From the cell containing the given text, extract its center point as [x, y] coordinate. 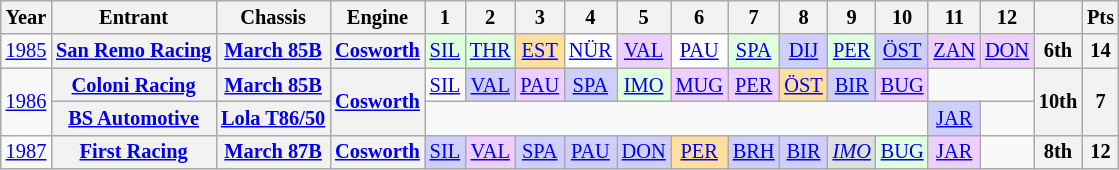
9 [852, 17]
Entrant [134, 17]
1987 [26, 152]
Year [26, 17]
Chassis [273, 17]
8th [1058, 152]
5 [644, 17]
3 [540, 17]
10th [1058, 102]
THR [490, 51]
Coloni Racing [134, 85]
EST [540, 51]
2 [490, 17]
8 [803, 17]
Pts [1100, 17]
6 [700, 17]
March 87B [273, 152]
BS Automotive [134, 118]
1985 [26, 51]
1986 [26, 102]
14 [1100, 51]
10 [902, 17]
MUG [700, 85]
First Racing [134, 152]
San Remo Racing [134, 51]
1 [445, 17]
11 [954, 17]
6th [1058, 51]
Lola T86/50 [273, 118]
ZAN [954, 51]
NÜR [590, 51]
BRH [754, 152]
DIJ [803, 51]
4 [590, 17]
Engine [378, 17]
